Scan for the cell matching the given text and deliver its [x, y] coordinate at center. 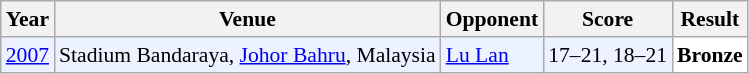
Result [710, 19]
Bronze [710, 55]
Lu Lan [492, 55]
2007 [28, 55]
Score [608, 19]
Venue [248, 19]
Stadium Bandaraya, Johor Bahru, Malaysia [248, 55]
Year [28, 19]
Opponent [492, 19]
17–21, 18–21 [608, 55]
